Detect which cell encompasses the target text, then output its (X, Y) center coordinate. 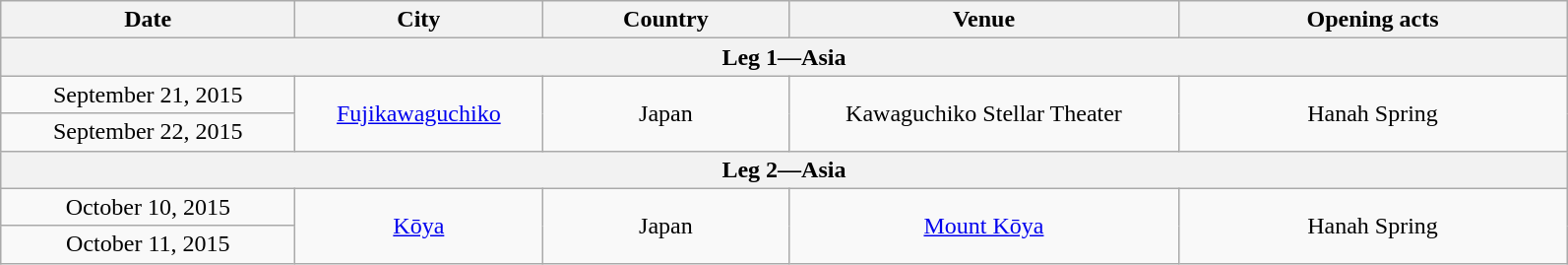
Country (665, 20)
Mount Kōya (984, 226)
September 22, 2015 (148, 132)
Leg 2—Asia (784, 169)
City (419, 20)
September 21, 2015 (148, 95)
Kōya (419, 226)
Opening acts (1372, 20)
Leg 1—Asia (784, 57)
Venue (984, 20)
Kawaguchiko Stellar Theater (984, 113)
Fujikawaguchiko (419, 113)
October 10, 2015 (148, 207)
Date (148, 20)
October 11, 2015 (148, 244)
